Scan for the cell matching the given text and deliver its [X, Y] coordinate at center. 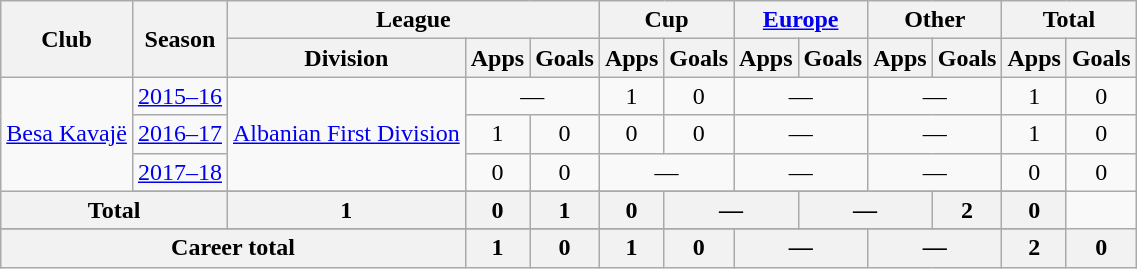
League [413, 20]
Career total [233, 248]
Europe [801, 20]
Besa Kavajë [67, 134]
Season [180, 39]
2016–17 [180, 134]
Other [935, 20]
Club [67, 39]
Albanian First Division [346, 134]
2015–16 [180, 96]
Division [346, 58]
2017–18 [180, 172]
Cup [666, 20]
